Find where the given text appears and provide that cell's center as [x, y] coordinate. 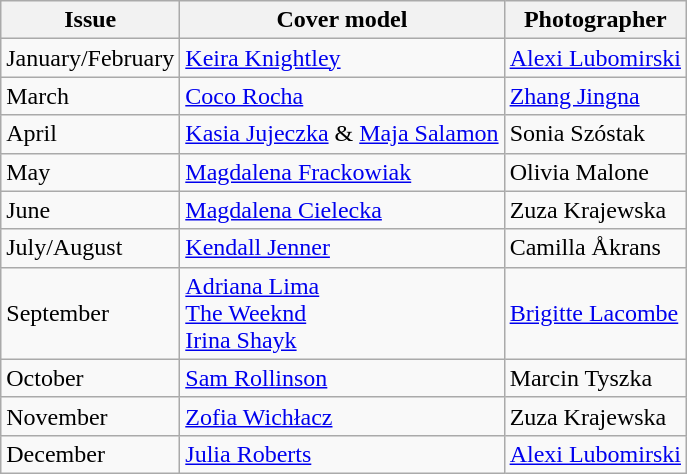
November [90, 416]
October [90, 378]
Coco Rocha [342, 96]
September [90, 313]
Adriana LimaThe WeekndIrina Shayk [342, 313]
Kasia Jujeczka & Maja Salamon [342, 134]
Sonia Szóstak [595, 134]
Camilla Åkrans [595, 248]
Magdalena Frackowiak [342, 172]
Brigitte Lacombe [595, 313]
April [90, 134]
May [90, 172]
Magdalena Cielecka [342, 210]
June [90, 210]
January/February [90, 58]
Issue [90, 20]
Olivia Malone [595, 172]
December [90, 454]
July/August [90, 248]
Sam Rollinson [342, 378]
Zofia Wichłacz [342, 416]
Marcin Tyszka [595, 378]
Cover model [342, 20]
Keira Knightley [342, 58]
Julia Roberts [342, 454]
March [90, 96]
Photographer [595, 20]
Zhang Jingna [595, 96]
Kendall Jenner [342, 248]
